Identify which cell holds the provided text, then report its (X, Y) central coordinate. 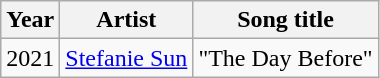
Artist (126, 20)
2021 (30, 58)
Song title (286, 20)
Year (30, 20)
"The Day Before" (286, 58)
Stefanie Sun (126, 58)
